Scan for the cell matching the given text and deliver its [X, Y] coordinate at center. 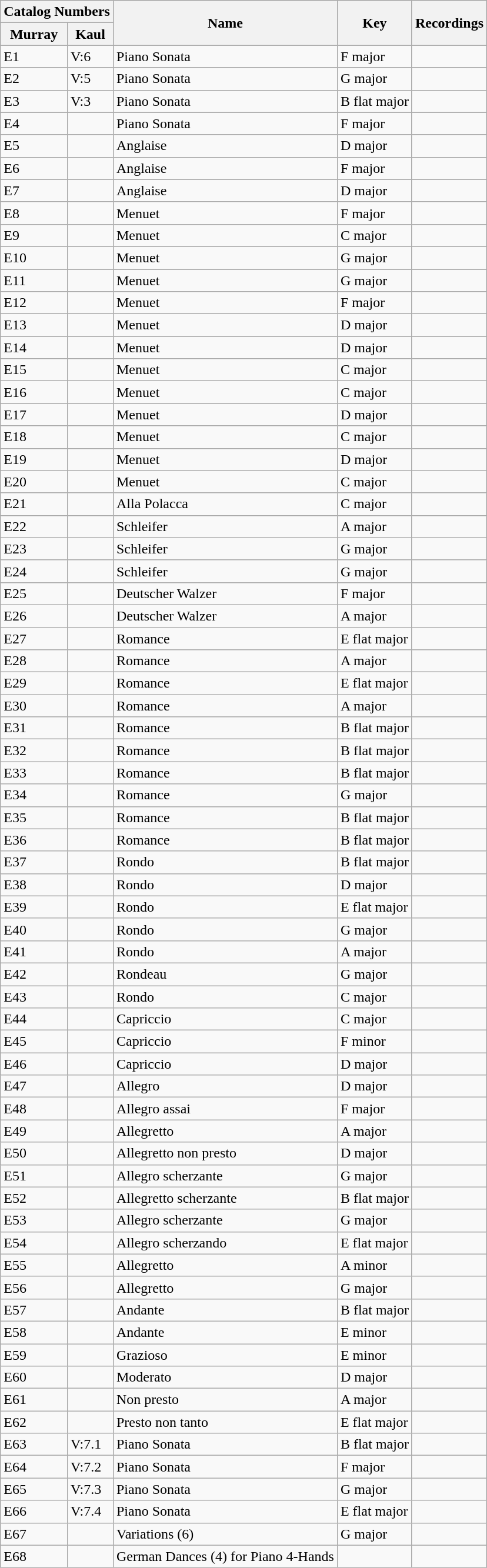
E45 [34, 1042]
F minor [374, 1042]
E27 [34, 638]
V:3 [91, 101]
E18 [34, 437]
E20 [34, 482]
E34 [34, 795]
E62 [34, 1422]
E13 [34, 325]
E41 [34, 952]
A minor [374, 1265]
E16 [34, 392]
E42 [34, 974]
Allegro scherzando [225, 1243]
V:5 [91, 79]
E43 [34, 997]
E51 [34, 1176]
E52 [34, 1198]
E35 [34, 818]
E31 [34, 728]
Murray [34, 34]
E23 [34, 549]
E15 [34, 370]
Presto non tanto [225, 1422]
E60 [34, 1377]
E55 [34, 1265]
E30 [34, 706]
Kaul [91, 34]
E33 [34, 773]
E6 [34, 168]
E48 [34, 1109]
E39 [34, 907]
E66 [34, 1512]
E44 [34, 1019]
E9 [34, 235]
E1 [34, 56]
Grazioso [225, 1355]
V:7.3 [91, 1489]
E28 [34, 661]
Catalog Numbers [57, 12]
E38 [34, 885]
E67 [34, 1534]
V:6 [91, 56]
E24 [34, 571]
E65 [34, 1489]
E8 [34, 213]
Allegretto non presto [225, 1153]
E32 [34, 750]
Alla Polacca [225, 504]
E53 [34, 1220]
E10 [34, 258]
V:7.2 [91, 1467]
V:7.1 [91, 1444]
E3 [34, 101]
E12 [34, 303]
E26 [34, 616]
E21 [34, 504]
Rondeau [225, 974]
Moderato [225, 1377]
E58 [34, 1332]
E50 [34, 1153]
E64 [34, 1467]
E56 [34, 1287]
E17 [34, 415]
German Dances (4) for Piano 4-Hands [225, 1556]
Allegretto scherzante [225, 1198]
Allegro [225, 1086]
E36 [34, 840]
Key [374, 23]
E37 [34, 862]
E49 [34, 1131]
E47 [34, 1086]
E68 [34, 1556]
E22 [34, 526]
Allegro assai [225, 1109]
E57 [34, 1310]
Recordings [449, 23]
E54 [34, 1243]
E29 [34, 683]
Non presto [225, 1400]
E2 [34, 79]
Variations (6) [225, 1534]
E11 [34, 281]
E14 [34, 348]
E46 [34, 1064]
E25 [34, 593]
E59 [34, 1355]
V:7.4 [91, 1512]
E40 [34, 929]
E19 [34, 459]
Name [225, 23]
E7 [34, 191]
E61 [34, 1400]
E63 [34, 1444]
E4 [34, 124]
E5 [34, 146]
